Provide the (x, y) coordinate of the cell's center where the given text is located.  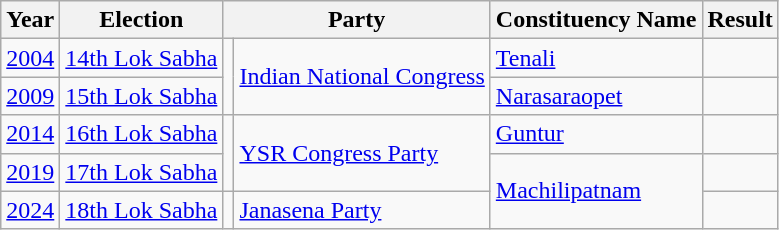
Constituency Name (596, 20)
15th Lok Sabha (142, 96)
2024 (30, 210)
2009 (30, 96)
Guntur (596, 134)
Machilipatnam (596, 191)
2019 (30, 172)
2014 (30, 134)
Janasena Party (362, 210)
Indian National Congress (362, 77)
Election (142, 20)
17th Lok Sabha (142, 172)
Party (356, 20)
18th Lok Sabha (142, 210)
14th Lok Sabha (142, 58)
16th Lok Sabha (142, 134)
Year (30, 20)
Tenali (596, 58)
Narasaraopet (596, 96)
2004 (30, 58)
YSR Congress Party (362, 153)
Result (740, 20)
